Extract the (X, Y) coordinate from the center of the cell holding the provided text.  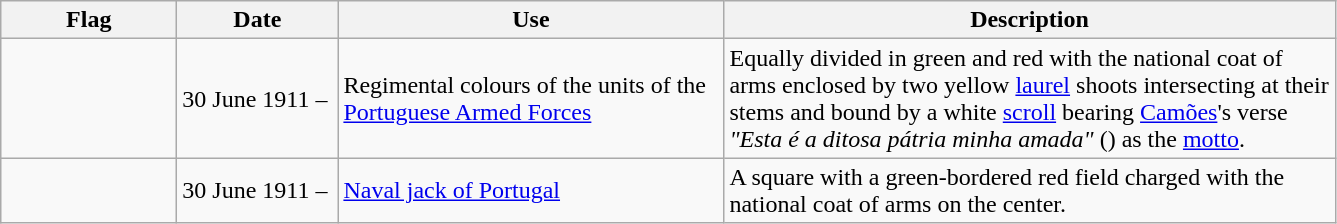
A square with a green-bordered red field charged with the national coat of arms on the center. (1030, 190)
Flag (89, 20)
Naval jack of Portugal (531, 190)
Description (1030, 20)
Use (531, 20)
Regimental colours of the units of the Portuguese Armed Forces (531, 98)
Date (258, 20)
